Pinpoint the cell where the given text exists, returning its [x, y] midpoint coordinate. 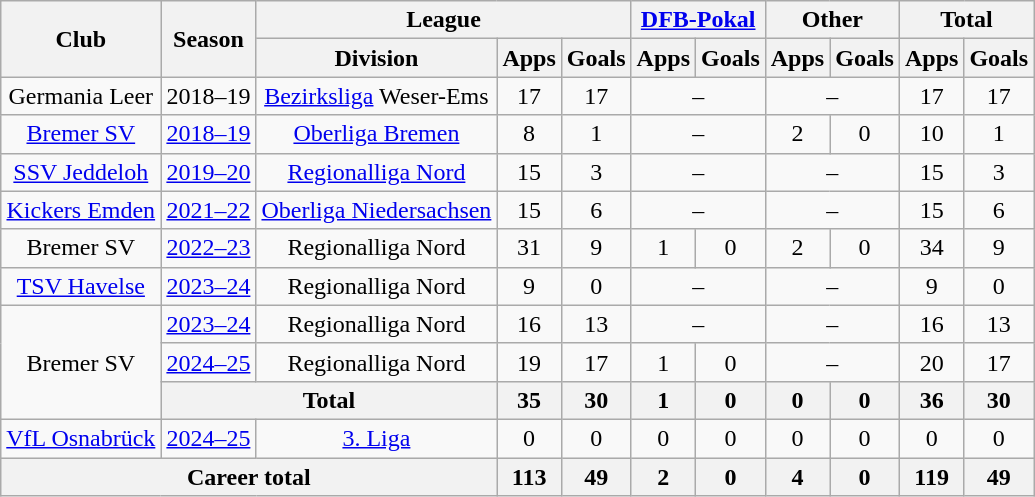
Season [208, 39]
20 [931, 362]
Other [832, 20]
35 [529, 400]
Oberliga Bremen [376, 134]
Oberliga Niedersachsen [376, 210]
119 [931, 477]
Bezirksliga Weser-Ems [376, 96]
Career total [249, 477]
2019–20 [208, 172]
8 [529, 134]
10 [931, 134]
DFB-Pokal [698, 20]
113 [529, 477]
2022–23 [208, 248]
VfL Osnabrück [81, 438]
2021–22 [208, 210]
Kickers Emden [81, 210]
34 [931, 248]
League [444, 20]
4 [797, 477]
19 [529, 362]
3. Liga [376, 438]
TSV Havelse [81, 286]
Division [376, 58]
Club [81, 39]
31 [529, 248]
36 [931, 400]
SSV Jeddeloh [81, 172]
Germania Leer [81, 96]
